Search for the cell housing the specified text and yield its [X, Y] center coordinate. 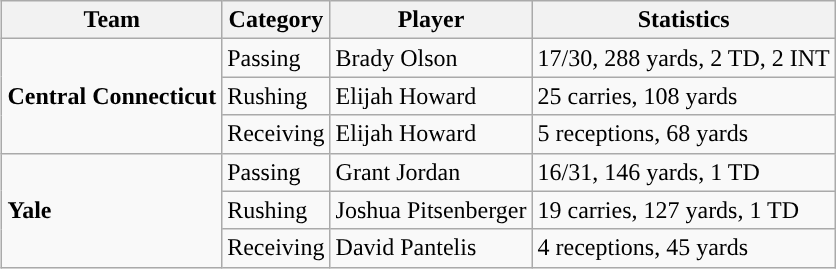
Brady Olson [431, 58]
5 receptions, 68 yards [684, 134]
Central Connecticut [112, 96]
17/30, 288 yards, 2 TD, 2 INT [684, 58]
Category [276, 20]
David Pantelis [431, 248]
Joshua Pitsenberger [431, 210]
4 receptions, 45 yards [684, 248]
Statistics [684, 20]
Grant Jordan [431, 172]
25 carries, 108 yards [684, 96]
19 carries, 127 yards, 1 TD [684, 210]
Team [112, 20]
Yale [112, 210]
16/31, 146 yards, 1 TD [684, 172]
Player [431, 20]
